Determine the (x, y) coordinate at the center of the cell enclosing the given text.  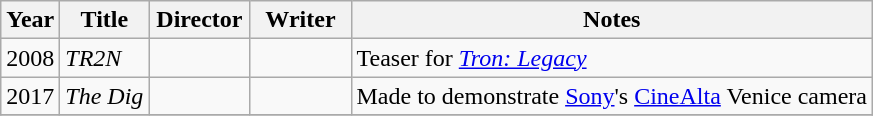
Notes (612, 20)
TR2N (104, 58)
The Dig (104, 96)
Title (104, 20)
Writer (300, 20)
Director (200, 20)
2017 (30, 96)
Year (30, 20)
2008 (30, 58)
Teaser for Tron: Legacy (612, 58)
Made to demonstrate Sony's CineAlta Venice camera (612, 96)
